Return [x, y] of the center of cell containing provided text 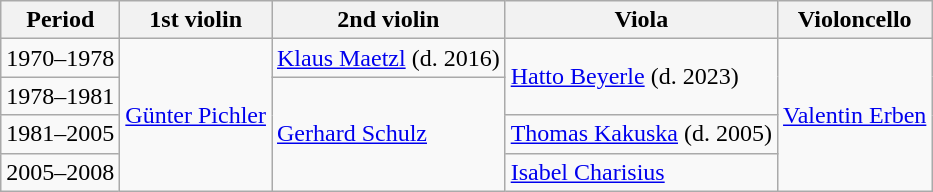
Hatto Beyerle (d. 2023) [641, 77]
1978–1981 [60, 96]
Klaus Maetzl (d. 2016) [389, 58]
Gerhard Schulz [389, 134]
1970–1978 [60, 58]
Viola [641, 20]
Violoncello [855, 20]
Thomas Kakuska (d. 2005) [641, 134]
2005–2008 [60, 172]
Isabel Charisius [641, 172]
Valentin Erben [855, 115]
Period [60, 20]
Günter Pichler [196, 115]
1981–2005 [60, 134]
2nd violin [389, 20]
1st violin [196, 20]
